Determine the (x, y) coordinate at the center of the cell enclosing the given text.  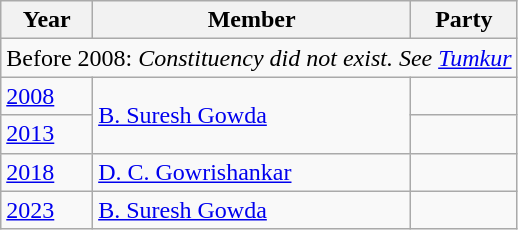
D. C. Gowrishankar (252, 172)
Member (252, 20)
2008 (47, 96)
2023 (47, 210)
2018 (47, 172)
2013 (47, 134)
Before 2008: Constituency did not exist. See Tumkur (259, 58)
Party (464, 20)
Year (47, 20)
